Determine the (x, y) coordinate at the center of the cell enclosing the given text.  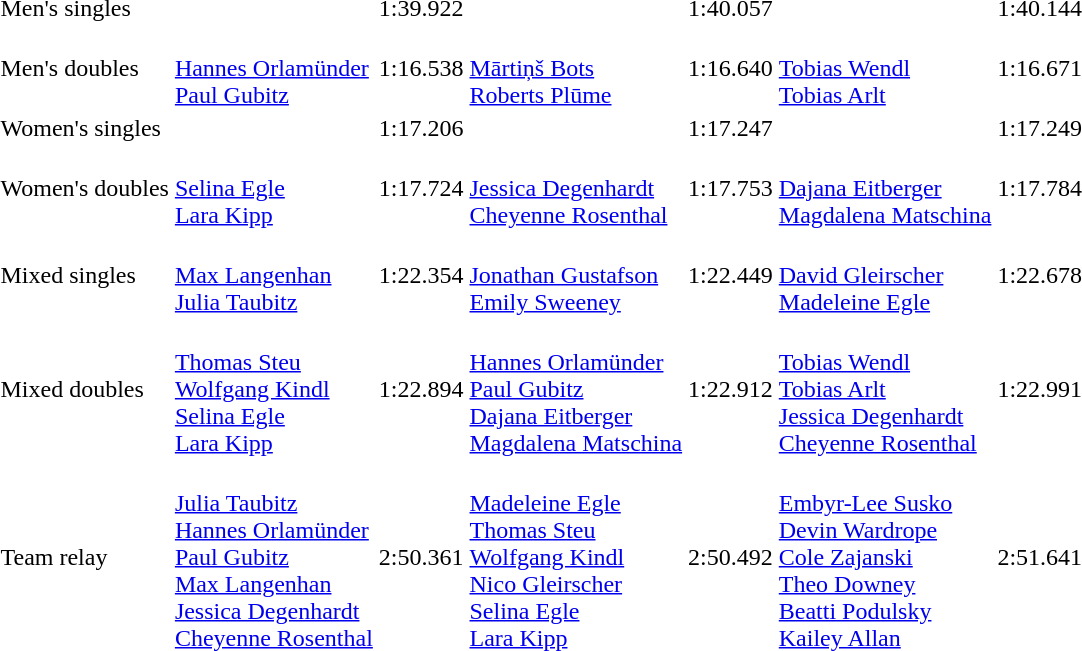
1:16.640 (731, 68)
Jonathan GustafsonEmily Sweeney (576, 275)
1:17.753 (731, 188)
Thomas SteuWolfgang KindlSelina EgleLara Kipp (274, 389)
1:22.354 (421, 275)
1:22.894 (421, 389)
1:22.449 (731, 275)
Hannes OrlamünderPaul Gubitz (274, 68)
Selina EgleLara Kipp (274, 188)
1:17.206 (421, 128)
1:17.724 (421, 188)
Max LangenhanJulia Taubitz (274, 275)
David GleirscherMadeleine Egle (885, 275)
Tobias WendlTobias Arlt (885, 68)
Jessica DegenhardtCheyenne Rosenthal (576, 188)
Tobias WendlTobias ArltJessica DegenhardtCheyenne Rosenthal (885, 389)
Hannes OrlamünderPaul GubitzDajana EitbergerMagdalena Matschina (576, 389)
1:16.538 (421, 68)
1:17.247 (731, 128)
1:22.912 (731, 389)
Mārtiņš BotsRoberts Plūme (576, 68)
Dajana EitbergerMagdalena Matschina (885, 188)
